Extract the [x, y] coordinate from the center of the cell holding the provided text.  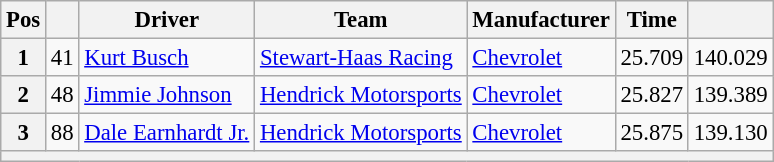
Dale Earnhardt Jr. [167, 133]
3 [24, 133]
Driver [167, 20]
Jimmie Johnson [167, 95]
25.827 [652, 95]
48 [62, 95]
2 [24, 95]
139.389 [730, 95]
Pos [24, 20]
Team [361, 20]
Kurt Busch [167, 58]
41 [62, 58]
25.875 [652, 133]
Stewart-Haas Racing [361, 58]
1 [24, 58]
25.709 [652, 58]
88 [62, 133]
Time [652, 20]
Manufacturer [541, 20]
139.130 [730, 133]
140.029 [730, 58]
